Return the (x, y) coordinate for the center point of the cell that contains the specified text.  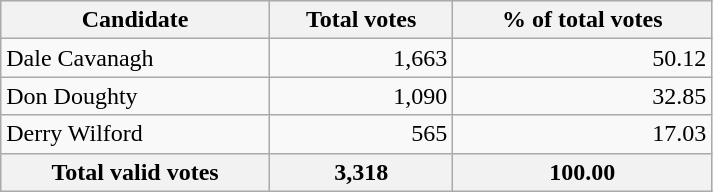
1,090 (360, 96)
Derry Wilford (136, 134)
% of total votes (582, 20)
Dale Cavanagh (136, 58)
100.00 (582, 172)
3,318 (360, 172)
Candidate (136, 20)
565 (360, 134)
Total votes (360, 20)
Don Doughty (136, 96)
17.03 (582, 134)
1,663 (360, 58)
50.12 (582, 58)
32.85 (582, 96)
Total valid votes (136, 172)
